Determine the (X, Y) coordinate at the center of the cell enclosing the given text.  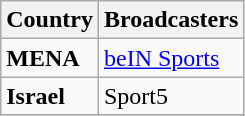
Broadcasters (170, 20)
Country (50, 20)
MENA (50, 58)
beIN Sports (170, 58)
Sport5 (170, 96)
Israel (50, 96)
